For the text-containing cell, return its midpoint in (x, y) coordinate format. 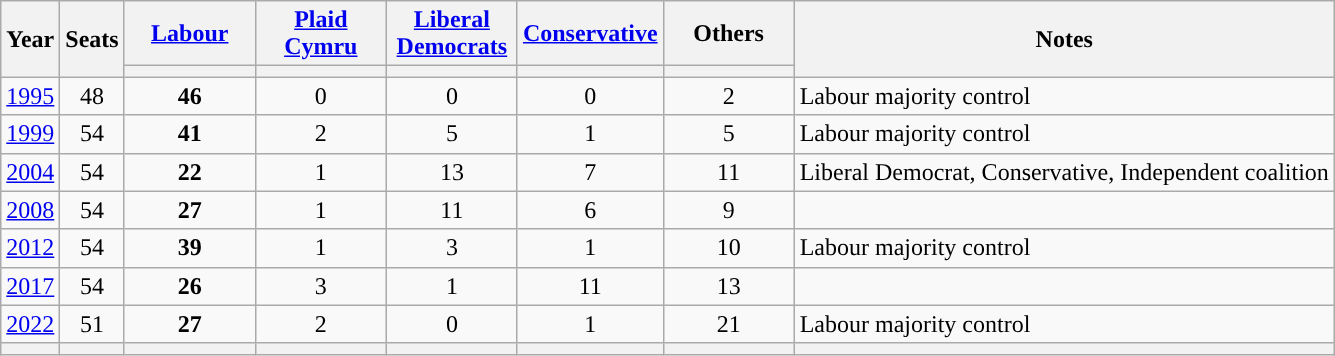
Labour (190, 34)
22 (190, 172)
21 (728, 324)
Seats (92, 39)
Conservative (590, 34)
Liberal Democrats (452, 34)
2012 (30, 248)
9 (728, 210)
2022 (30, 324)
Liberal Democrat, Conservative, Independent coalition (1064, 172)
39 (190, 248)
Year (30, 39)
Notes (1064, 39)
46 (190, 96)
6 (590, 210)
1995 (30, 96)
2004 (30, 172)
Others (728, 34)
2008 (30, 210)
48 (92, 96)
10 (728, 248)
1999 (30, 134)
26 (190, 286)
7 (590, 172)
Plaid Cymru (320, 34)
51 (92, 324)
41 (190, 134)
2017 (30, 286)
